For the text-containing cell, return its midpoint in (X, Y) coordinate format. 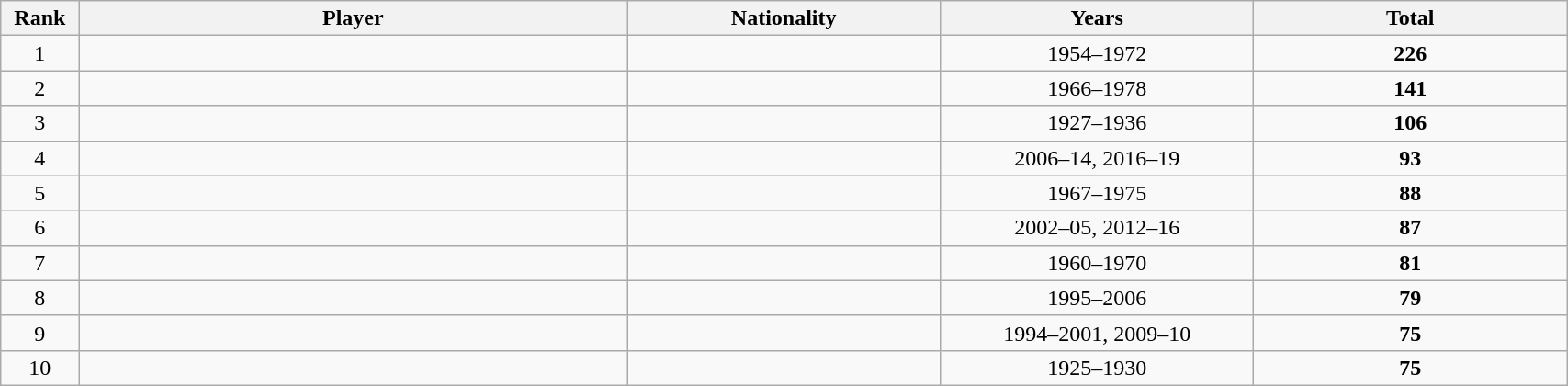
106 (1411, 123)
9 (40, 333)
Total (1411, 18)
81 (1411, 263)
4 (40, 158)
1927–1936 (1097, 123)
Nationality (784, 18)
1954–1972 (1097, 53)
1960–1970 (1097, 263)
88 (1411, 193)
141 (1411, 88)
Years (1097, 18)
5 (40, 193)
2006–14, 2016–19 (1097, 158)
226 (1411, 53)
Player (353, 18)
1967–1975 (1097, 193)
2002–05, 2012–16 (1097, 228)
1994–2001, 2009–10 (1097, 333)
7 (40, 263)
93 (1411, 158)
79 (1411, 298)
Rank (40, 18)
8 (40, 298)
3 (40, 123)
1925–1930 (1097, 368)
1 (40, 53)
10 (40, 368)
2 (40, 88)
6 (40, 228)
1966–1978 (1097, 88)
1995–2006 (1097, 298)
87 (1411, 228)
